Return [X, Y] of the center of cell containing provided text 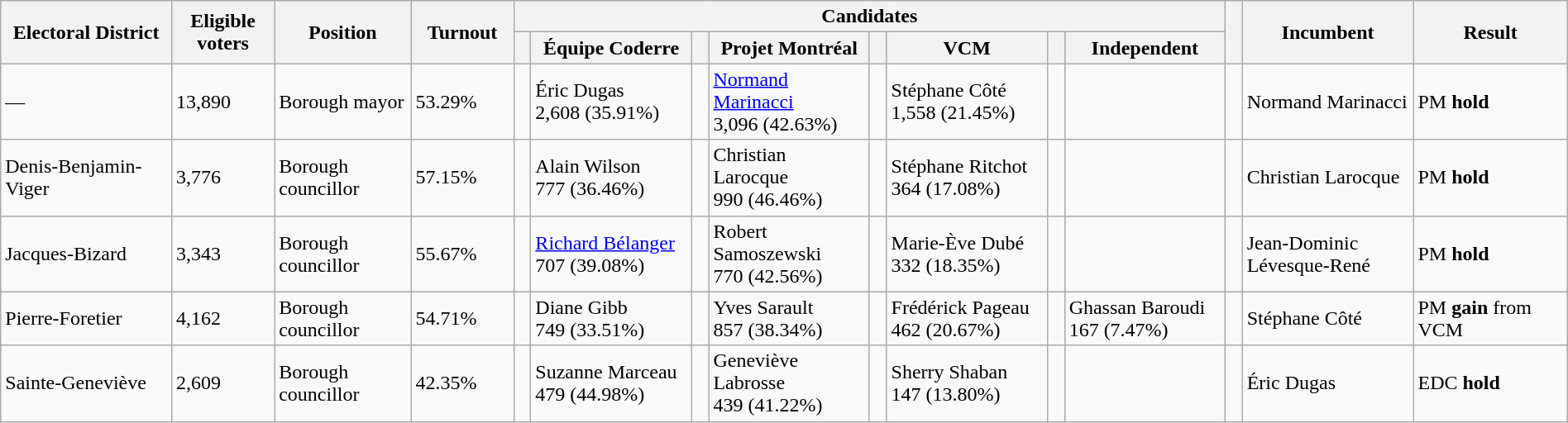
Turnout [462, 32]
Independent [1145, 48]
Alain Wilson 777 (36.46%) [611, 178]
Borough mayor [342, 102]
Sainte-Geneviève [86, 383]
Sherry Shaban 147 (13.80%) [967, 383]
Candidates [869, 17]
Stéphane Côté [1328, 319]
Pierre-Foretier [86, 319]
42.35% [462, 383]
54.71% [462, 319]
Ghassan Baroudi 167 (7.47%) [1145, 319]
Stéphane Côté 1,558 (21.45%) [967, 102]
Robert Samoszewski 770 (42.56%) [789, 254]
Normand Marinacci 3,096 (42.63%) [789, 102]
Jean-Dominic Lévesque-René [1328, 254]
Result [1490, 32]
Diane Gibb 749 (33.51%) [611, 319]
Electoral District [86, 32]
Projet Montréal [789, 48]
Suzanne Marceau 479 (44.98%) [611, 383]
3,343 [223, 254]
Éric Dugas 2,608 (35.91%) [611, 102]
53.29% [462, 102]
Équipe Coderre [611, 48]
VCM [967, 48]
Richard Bélanger 707 (39.08%) [611, 254]
Geneviève Labrosse 439 (41.22%) [789, 383]
Éric Dugas [1328, 383]
Eligible voters [223, 32]
EDC hold [1490, 383]
13,890 [223, 102]
Position [342, 32]
Marie-Ève Dubé 332 (18.35%) [967, 254]
— [86, 102]
PM gain from VCM [1490, 319]
3,776 [223, 178]
Christian Larocque [1328, 178]
Frédérick Pageau 462 (20.67%) [967, 319]
55.67% [462, 254]
Yves Sarault 857 (38.34%) [789, 319]
Christian Larocque 990 (46.46%) [789, 178]
57.15% [462, 178]
4,162 [223, 319]
Incumbent [1328, 32]
Jacques-Bizard [86, 254]
Denis-Benjamin-Viger [86, 178]
Stéphane Ritchot 364 (17.08%) [967, 178]
2,609 [223, 383]
Normand Marinacci [1328, 102]
